Find where the given text appears and provide that cell's center as (X, Y) coordinate. 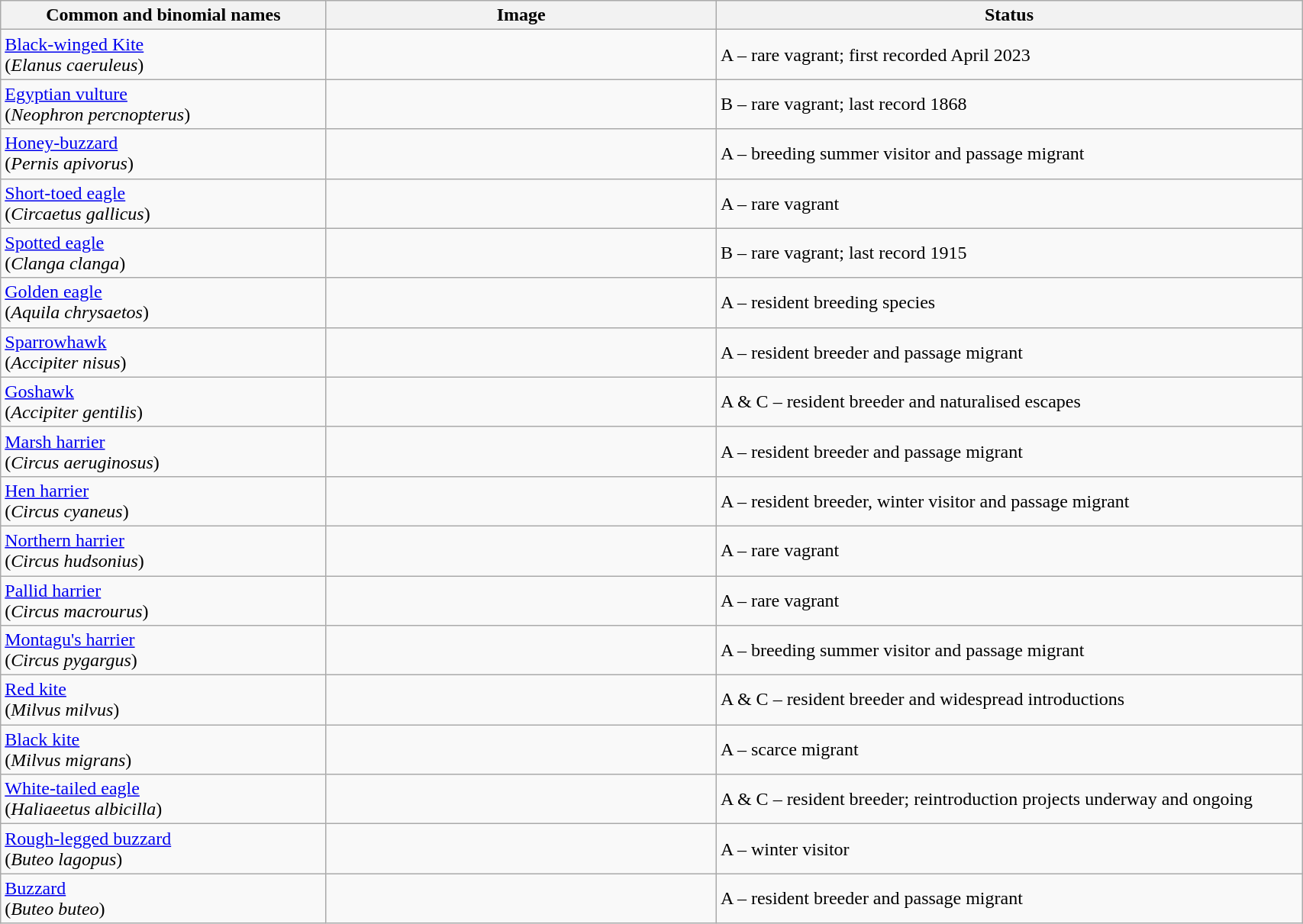
Marsh harrier(Circus aeruginosus) (163, 452)
A – resident breeding species (1009, 302)
Golden eagle(Aquila chrysaetos) (163, 302)
Northern harrier(Circus hudsonius) (163, 551)
Red kite(Milvus milvus) (163, 700)
Black kite(Milvus migrans) (163, 749)
A & C – resident breeder and naturalised escapes (1009, 401)
White-tailed eagle(Haliaeetus albicilla) (163, 800)
Buzzard(Buteo buteo) (163, 899)
Sparrowhawk(Accipiter nisus) (163, 353)
A & C – resident breeder and widespread introductions (1009, 700)
Pallid harrier(Circus macrourus) (163, 600)
A – scarce migrant (1009, 749)
Status (1009, 15)
Short-toed eagle(Circaetus gallicus) (163, 203)
Goshawk(Accipiter gentilis) (163, 401)
Rough-legged buzzard(Buteo lagopus) (163, 848)
A – resident breeder, winter visitor and passage migrant (1009, 501)
Image (521, 15)
A – rare vagrant; first recorded April 2023 (1009, 55)
B – rare vagrant; last record 1868 (1009, 104)
A – winter visitor (1009, 848)
Egyptian vulture(Neophron percnopterus) (163, 104)
Montagu's harrier(Circus pygargus) (163, 650)
Spotted eagle(Clanga clanga) (163, 253)
A & C – resident breeder; reintroduction projects underway and ongoing (1009, 800)
Common and binomial names (163, 15)
Black-winged Kite(Elanus caeruleus) (163, 55)
Honey-buzzard(Pernis apivorus) (163, 154)
Hen harrier(Circus cyaneus) (163, 501)
B – rare vagrant; last record 1915 (1009, 253)
